From the cell containing the given text, extract its center point as (X, Y) coordinate. 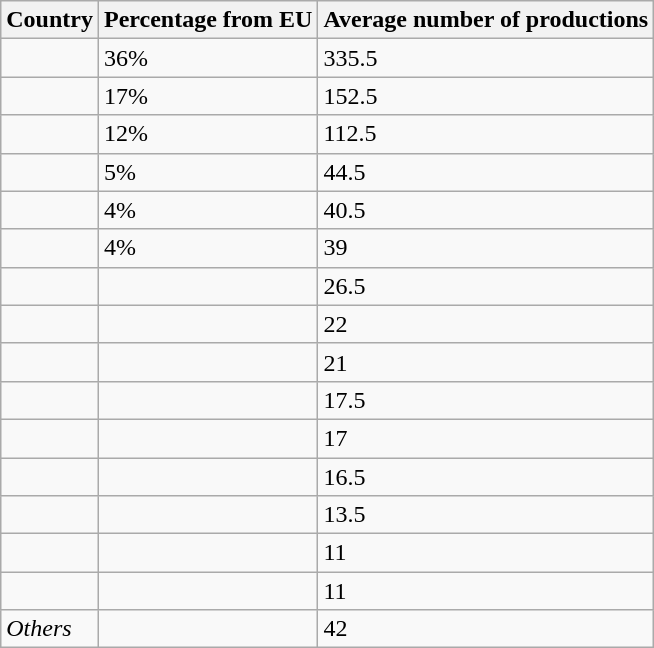
40.5 (486, 210)
Country (50, 20)
22 (486, 324)
5% (208, 172)
17 (486, 438)
12% (208, 134)
17.5 (486, 400)
Percentage from EU (208, 20)
44.5 (486, 172)
Average number of productions (486, 20)
13.5 (486, 515)
42 (486, 629)
36% (208, 58)
17% (208, 96)
335.5 (486, 58)
16.5 (486, 477)
112.5 (486, 134)
Others (50, 629)
39 (486, 248)
21 (486, 362)
26.5 (486, 286)
152.5 (486, 96)
